Return [X, Y] of the center of cell containing provided text 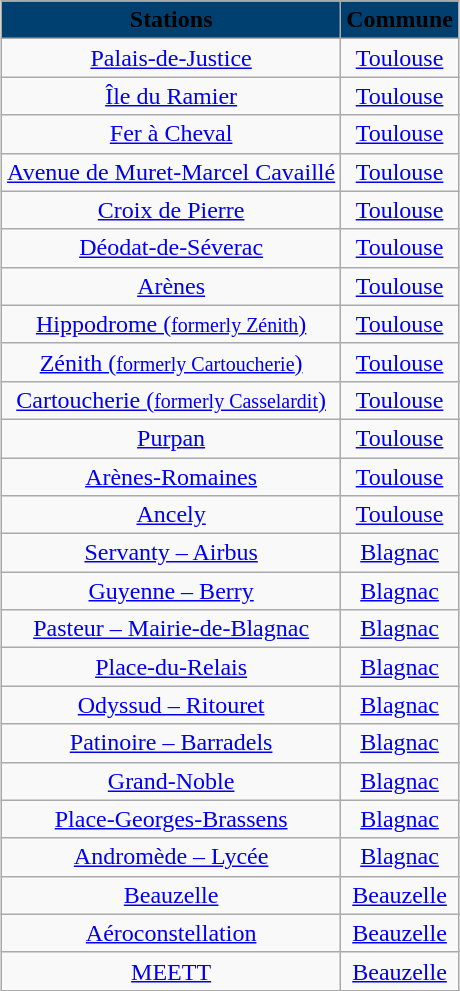
Stations [172, 20]
Commune [400, 20]
Pasteur – Mairie-de-Blagnac [172, 629]
Servanty – Airbus [172, 553]
Cartoucherie (formerly Casselardit) [172, 400]
Odyssud – Ritouret [172, 705]
Île du Ramier [172, 96]
Aéroconstellation [172, 933]
Patinoire – Barradels [172, 743]
Place-du-Relais [172, 667]
Guyenne – Berry [172, 591]
Fer à Cheval [172, 134]
Arènes-Romaines [172, 477]
Ancely [172, 515]
Croix de Pierre [172, 210]
Arènes [172, 286]
Avenue de Muret-Marcel Cavaillé [172, 172]
Hippodrome (formerly Zénith) [172, 324]
Place-Georges-Brassens [172, 819]
MEETT [172, 971]
Palais-de-Justice [172, 58]
Andromède – Lycée [172, 857]
Purpan [172, 438]
Grand-Noble [172, 781]
Zénith (formerly Cartoucherie) [172, 362]
Déodat-de-Séverac [172, 248]
